Find where the given text appears and provide that cell's center as [X, Y] coordinate. 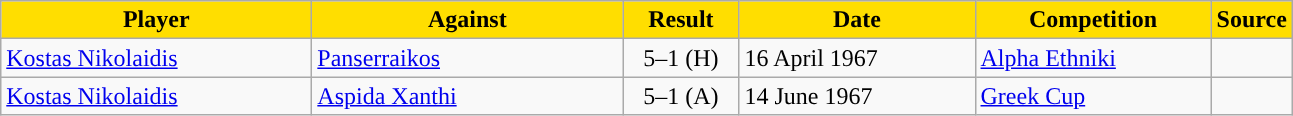
Player [156, 20]
Aspida Xanthi [468, 96]
Panserraikos [468, 58]
5–1 (H) [681, 58]
Competition [1093, 20]
Greek Cup [1093, 96]
Against [468, 20]
Source [1252, 20]
5–1 (A) [681, 96]
16 April 1967 [857, 58]
Date [857, 20]
14 June 1967 [857, 96]
Result [681, 20]
Alpha Ethniki [1093, 58]
